Determine the (x, y) coordinate at the center of the cell enclosing the given text.  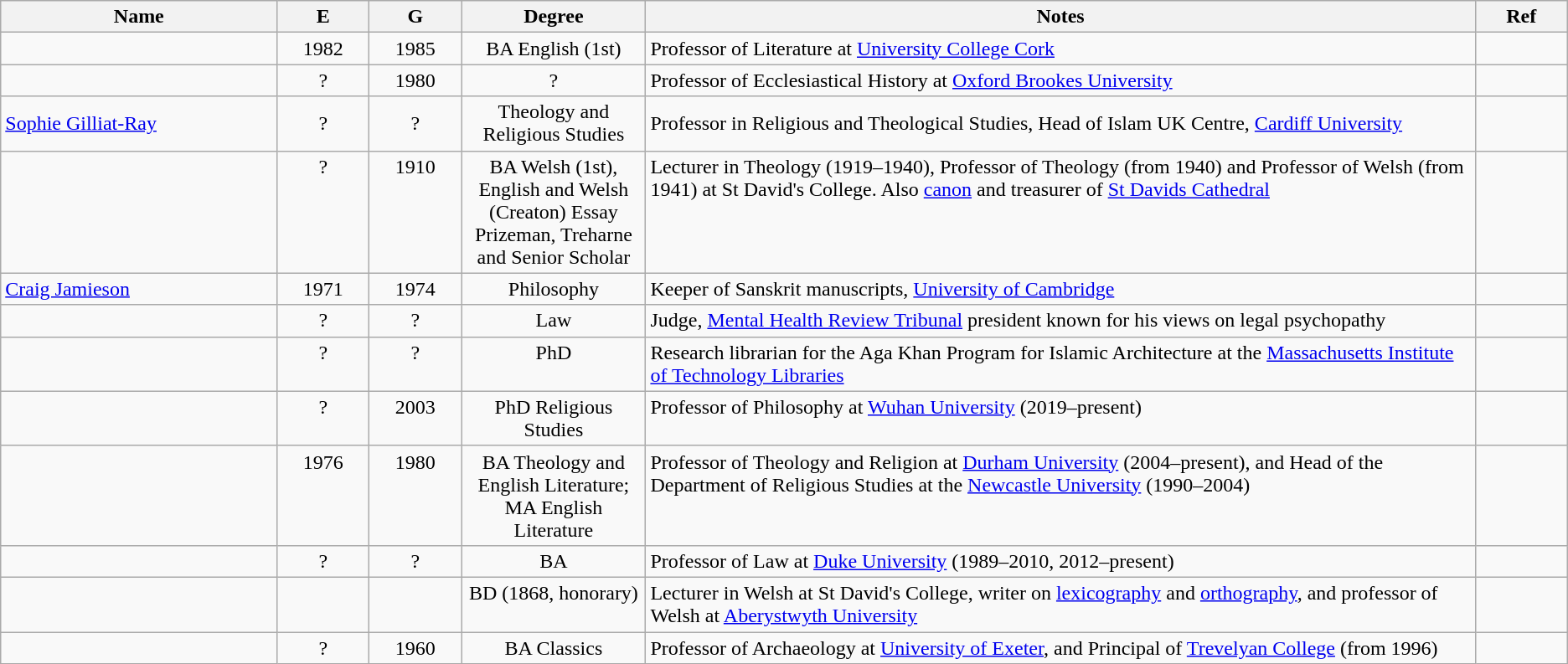
BA English (1st) (554, 49)
Law (554, 321)
BA (554, 561)
2003 (415, 419)
BA Theology and English Literature; MA English Literature (554, 496)
Professor of Archaeology at University of Exeter, and Principal of Trevelyan College (from 1996) (1060, 647)
PhD Religious Studies (554, 419)
BA Welsh (1st), English and Welsh (Creaton) Essay Prizeman, Treharne and Senior Scholar (554, 212)
E (323, 17)
Degree (554, 17)
1985 (415, 49)
Craig Jamieson (139, 289)
Research librarian for the Aga Khan Program for Islamic Architecture at the Massachusetts Institute of Technology Libraries (1060, 363)
Professor in Religious and Theological Studies, Head of Islam UK Centre, Cardiff University (1060, 124)
Professor of Law at Duke University (1989–2010, 2012–present) (1060, 561)
Philosophy (554, 289)
Lecturer in Welsh at St David's College, writer on lexicography and orthography, and professor of Welsh at Aberystwyth University (1060, 605)
Keeper of Sanskrit manuscripts, University of Cambridge (1060, 289)
1910 (415, 212)
Theology and Religious Studies (554, 124)
Judge, Mental Health Review Tribunal president known for his views on legal psychopathy (1060, 321)
1960 (415, 647)
G (415, 17)
BA Classics (554, 647)
Professor of Literature at University College Cork (1060, 49)
Sophie Gilliat-Ray (139, 124)
1982 (323, 49)
PhD (554, 363)
Notes (1060, 17)
BD (1868, honorary) (554, 605)
1971 (323, 289)
1976 (323, 496)
Professor of Ecclesiastical History at Oxford Brookes University (1060, 80)
Name (139, 17)
Ref (1521, 17)
Professor of Philosophy at Wuhan University (2019–present) (1060, 419)
1974 (415, 289)
